Capture the cell that displays the provided text and extract its [X, Y] central coordinate. 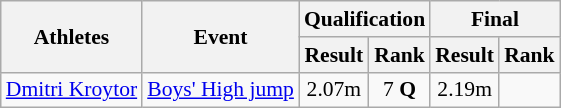
Dmitri Kroytor [72, 90]
Athletes [72, 36]
Qualification [364, 19]
7 Q [400, 90]
Event [220, 36]
Boys' High jump [220, 90]
2.07m [334, 90]
Final [494, 19]
2.19m [464, 90]
